Search for the cell housing the specified text and yield its [x, y] center coordinate. 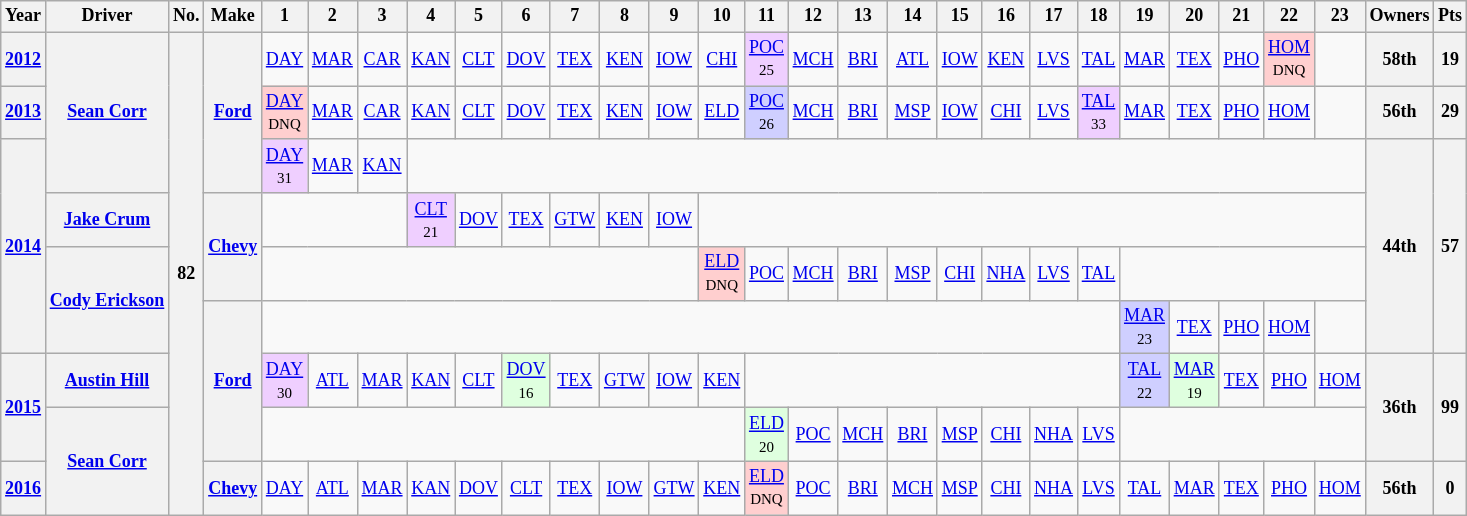
TAL22 [1145, 381]
CLT21 [431, 220]
99 [1450, 408]
23 [1340, 16]
0 [1450, 488]
POC26 [767, 113]
9 [674, 16]
DAY31 [284, 166]
No. [186, 16]
17 [1054, 16]
7 [575, 16]
2 [333, 16]
13 [863, 16]
Austin Hill [106, 381]
3 [382, 16]
Owners [1400, 16]
29 [1450, 113]
16 [1006, 16]
HOMDNQ [1290, 59]
2012 [24, 59]
18 [1098, 16]
DAYDNQ [284, 113]
82 [186, 274]
21 [1242, 16]
2015 [24, 408]
2013 [24, 113]
Jake Crum [106, 220]
14 [913, 16]
15 [960, 16]
2014 [24, 246]
8 [625, 16]
ELD20 [767, 435]
11 [767, 16]
Driver [106, 16]
Pts [1450, 16]
DAY30 [284, 381]
44th [1400, 246]
TAL33 [1098, 113]
ELD [722, 113]
20 [1194, 16]
Year [24, 16]
5 [479, 16]
POC25 [767, 59]
22 [1290, 16]
12 [813, 16]
4 [431, 16]
DOV16 [526, 381]
10 [722, 16]
57 [1450, 246]
MAR23 [1145, 327]
6 [526, 16]
MAR19 [1194, 381]
2016 [24, 488]
36th [1400, 408]
Cody Erickson [106, 300]
Make [233, 16]
58th [1400, 59]
1 [284, 16]
